Extract the [x, y] coordinate from the center of the cell holding the provided text.  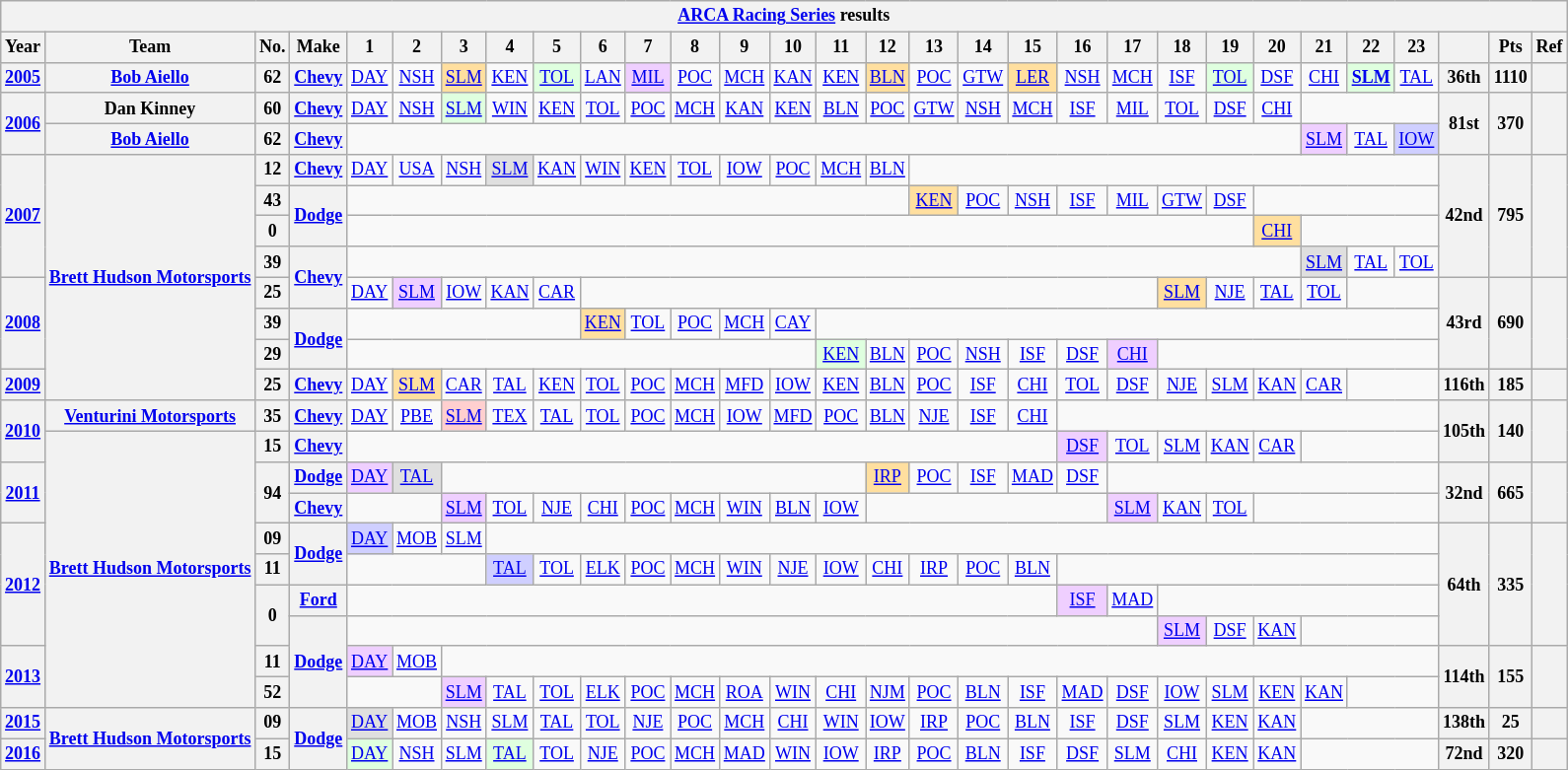
5 [557, 47]
Year [24, 47]
43rd [1464, 323]
4 [510, 47]
Ref [1549, 47]
29 [272, 355]
2015 [24, 724]
23 [1416, 47]
2011 [24, 492]
USA [417, 170]
1110 [1511, 77]
22 [1371, 47]
2008 [24, 323]
2 [417, 47]
14 [983, 47]
2012 [24, 586]
ROA [744, 692]
2010 [24, 431]
Dan Kinney [150, 108]
CAY [793, 323]
140 [1511, 431]
94 [272, 492]
32nd [1464, 492]
21 [1324, 47]
19 [1230, 47]
35 [272, 416]
Make [319, 47]
2006 [24, 123]
LER [1033, 77]
72nd [1464, 753]
20 [1277, 47]
7 [648, 47]
2007 [24, 217]
60 [272, 108]
17 [1132, 47]
ARCA Racing Series results [784, 16]
64th [1464, 586]
2013 [24, 676]
9 [744, 47]
690 [1511, 323]
320 [1511, 753]
665 [1511, 492]
PBE [417, 416]
6 [603, 47]
116th [1464, 385]
42nd [1464, 217]
795 [1511, 217]
81st [1464, 123]
2005 [24, 77]
3 [463, 47]
18 [1182, 47]
Ford [319, 599]
114th [1464, 676]
16 [1083, 47]
43 [272, 201]
335 [1511, 586]
13 [934, 47]
1 [370, 47]
8 [695, 47]
370 [1511, 123]
10 [793, 47]
NJM [888, 692]
52 [272, 692]
2009 [24, 385]
Team [150, 47]
TEX [510, 416]
185 [1511, 385]
138th [1464, 724]
Pts [1511, 47]
2016 [24, 753]
Venturini Motorsports [150, 416]
105th [1464, 431]
36th [1464, 77]
LAN [603, 77]
155 [1511, 676]
No. [272, 47]
